Scan for the cell matching the given text and deliver its (x, y) coordinate at center. 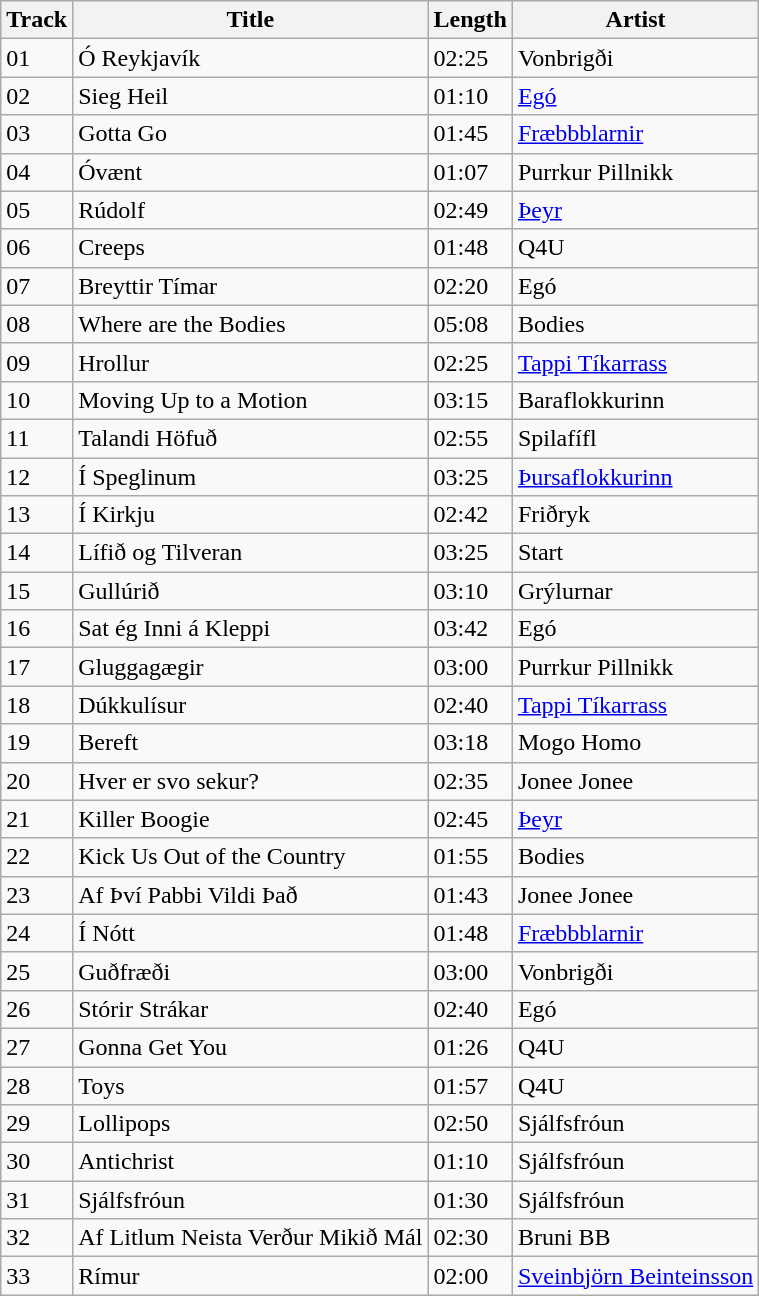
25 (37, 971)
12 (37, 477)
Mogo Homo (635, 743)
Toys (250, 1085)
01:43 (470, 895)
03 (37, 134)
Antichrist (250, 1162)
05:08 (470, 324)
Kick Us Out of the Country (250, 857)
04 (37, 172)
Baraflokkurinn (635, 400)
30 (37, 1162)
06 (37, 248)
01:30 (470, 1200)
Gonna Get You (250, 1047)
01:26 (470, 1047)
Ó Reykjavík (250, 58)
Bereft (250, 743)
29 (37, 1124)
07 (37, 286)
22 (37, 857)
Title (250, 20)
02:55 (470, 438)
13 (37, 515)
02:20 (470, 286)
01:07 (470, 172)
Gluggagægir (250, 667)
02:35 (470, 781)
02:00 (470, 1276)
08 (37, 324)
Rúdolf (250, 210)
Dúkkulísur (250, 705)
15 (37, 591)
21 (37, 819)
Sieg Heil (250, 96)
02:45 (470, 819)
03:15 (470, 400)
Spilafífl (635, 438)
Track (37, 20)
Af Litlum Neista Verður Mikið Mál (250, 1238)
Killer Boogie (250, 819)
Grýlurnar (635, 591)
24 (37, 933)
19 (37, 743)
10 (37, 400)
Gullúrið (250, 591)
02 (37, 96)
Bruni BB (635, 1238)
Hrollur (250, 362)
28 (37, 1085)
14 (37, 553)
Af Því Pabbi Vildi Það (250, 895)
02:42 (470, 515)
17 (37, 667)
Talandi Höfuð (250, 438)
11 (37, 438)
Stórir Strákar (250, 1009)
32 (37, 1238)
02:30 (470, 1238)
09 (37, 362)
20 (37, 781)
Artist (635, 20)
Friðryk (635, 515)
Í Nótt (250, 933)
Creeps (250, 248)
01 (37, 58)
Sveinbjörn Beinteinsson (635, 1276)
23 (37, 895)
Í Kirkju (250, 515)
Breyttir Tímar (250, 286)
03:42 (470, 629)
03:18 (470, 743)
02:49 (470, 210)
Start (635, 553)
Moving Up to a Motion (250, 400)
Þursaflokkurinn (635, 477)
Where are the Bodies (250, 324)
Sat ég Inni á Kleppi (250, 629)
31 (37, 1200)
Lífið og Tilveran (250, 553)
18 (37, 705)
Length (470, 20)
Í Speglinum (250, 477)
16 (37, 629)
03:10 (470, 591)
01:57 (470, 1085)
01:55 (470, 857)
Lollipops (250, 1124)
27 (37, 1047)
Guðfræði (250, 971)
26 (37, 1009)
01:45 (470, 134)
33 (37, 1276)
Óvænt (250, 172)
05 (37, 210)
Hver er svo sekur? (250, 781)
Gotta Go (250, 134)
Rímur (250, 1276)
02:50 (470, 1124)
